Detect which cell encompasses the target text, then output its (x, y) center coordinate. 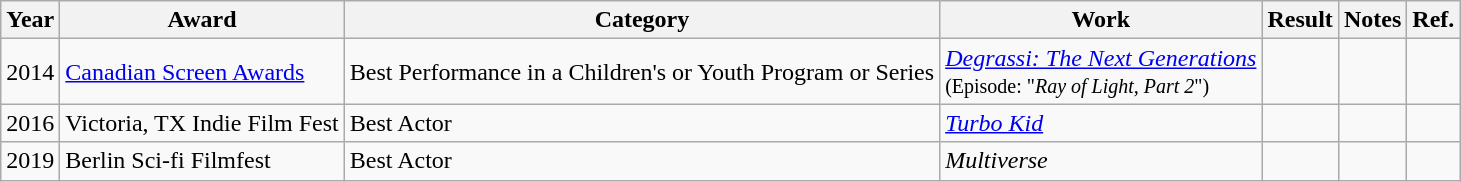
Award (202, 20)
Best Performance in a Children's or Youth Program or Series (642, 72)
Result (1300, 20)
Victoria, TX Indie Film Fest (202, 123)
Turbo Kid (1101, 123)
Work (1101, 20)
Berlin Sci-fi Filmfest (202, 161)
2019 (30, 161)
Multiverse (1101, 161)
Ref. (1434, 20)
Year (30, 20)
2016 (30, 123)
Notes (1372, 20)
Category (642, 20)
Canadian Screen Awards (202, 72)
Degrassi: The Next Generations(Episode: "Ray of Light, Part 2") (1101, 72)
2014 (30, 72)
